Provide the [x, y] coordinate of the cell's center where the given text is located.  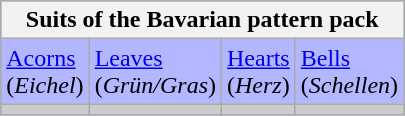
Hearts(Herz) [259, 72]
Bells(Schellen) [349, 72]
Suits of the Bavarian pattern pack [202, 20]
Acorns(Eichel) [45, 72]
Leaves(Grün/Gras) [155, 72]
